Determine the (x, y) coordinate at the center of the cell enclosing the given text.  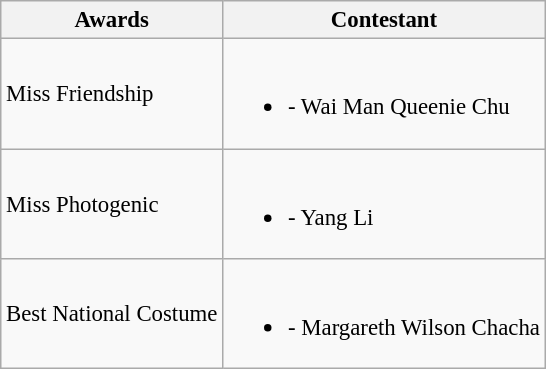
Miss Photogenic (112, 204)
- Margareth Wilson Chacha (384, 314)
- Wai Man Queenie Chu (384, 94)
Awards (112, 20)
Best National Costume (112, 314)
Miss Friendship (112, 94)
Contestant (384, 20)
- Yang Li (384, 204)
